Determine the (X, Y) coordinate at the center of the cell enclosing the given text.  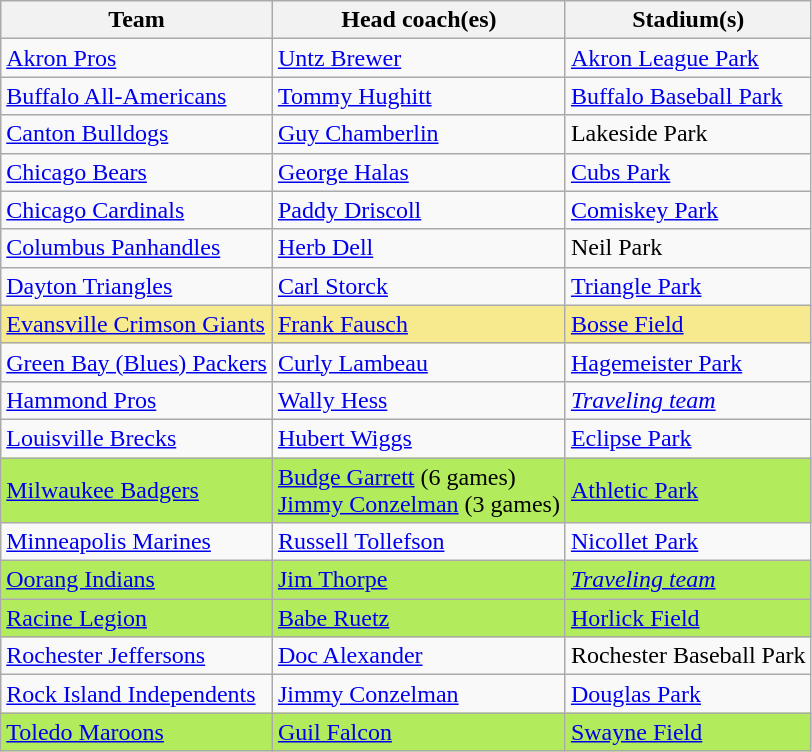
Head coach(es) (418, 20)
Eclipse Park (688, 438)
Jimmy Conzelman (418, 694)
Wally Hess (418, 400)
Stadium(s) (688, 20)
Guil Falcon (418, 732)
Guy Chamberlin (418, 134)
Hagemeister Park (688, 362)
Doc Alexander (418, 656)
George Halas (418, 172)
Rochester Jeffersons (137, 656)
Babe Ruetz (418, 618)
Racine Legion (137, 618)
Tommy Hughitt (418, 96)
Carl Storck (418, 286)
Triangle Park (688, 286)
Swayne Field (688, 732)
Akron Pros (137, 58)
Minneapolis Marines (137, 542)
Rock Island Independents (137, 694)
Toledo Maroons (137, 732)
Budge Garrett (6 games)Jimmy Conzelman (3 games) (418, 490)
Canton Bulldogs (137, 134)
Comiskey Park (688, 210)
Untz Brewer (418, 58)
Chicago Cardinals (137, 210)
Milwaukee Badgers (137, 490)
Frank Fausch (418, 324)
Horlick Field (688, 618)
Buffalo All-Americans (137, 96)
Evansville Crimson Giants (137, 324)
Russell Tollefson (418, 542)
Herb Dell (418, 248)
Curly Lambeau (418, 362)
Hubert Wiggs (418, 438)
Lakeside Park (688, 134)
Buffalo Baseball Park (688, 96)
Cubs Park (688, 172)
Chicago Bears (137, 172)
Athletic Park (688, 490)
Team (137, 20)
Oorang Indians (137, 580)
Dayton Triangles (137, 286)
Bosse Field (688, 324)
Hammond Pros (137, 400)
Green Bay (Blues) Packers (137, 362)
Rochester Baseball Park (688, 656)
Jim Thorpe (418, 580)
Nicollet Park (688, 542)
Paddy Driscoll (418, 210)
Columbus Panhandles (137, 248)
Akron League Park (688, 58)
Louisville Brecks (137, 438)
Douglas Park (688, 694)
Neil Park (688, 248)
